Find where the given text appears and provide that cell's center as [x, y] coordinate. 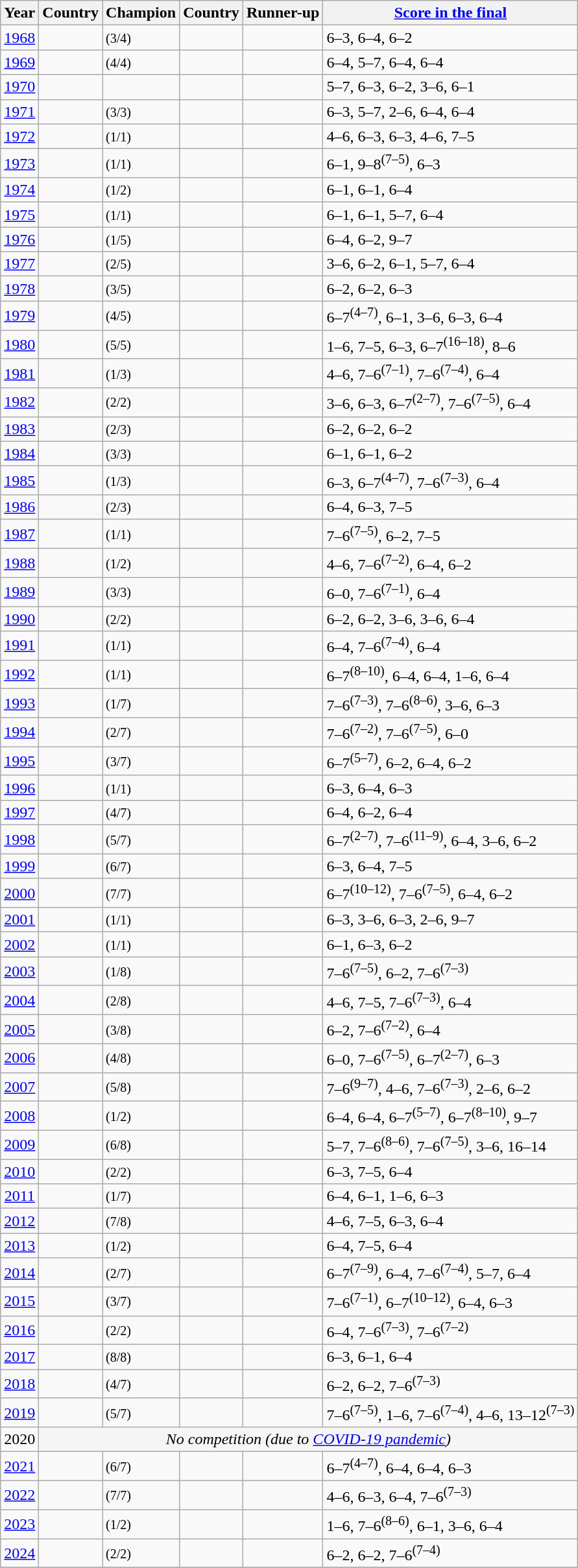
(3/8) [141, 1029]
3–6, 6–2, 6–1, 5–7, 6–4 [450, 264]
1981 [19, 374]
1–6, 7–6(8–6), 6–1, 3–6, 6–4 [450, 1525]
1994 [19, 732]
2017 [19, 1357]
1973 [19, 163]
1968 [19, 38]
2005 [19, 1029]
7–6(7–5), 1–6, 7–6(7–4), 4–6, 13–12(7–3) [450, 1413]
(7/8) [141, 1221]
6–7(7–9), 6–4, 7–6(7–4), 5–7, 6–4 [450, 1273]
(3/5) [141, 289]
2019 [19, 1413]
2020 [19, 1440]
(4/8) [141, 1059]
6–3, 6–1, 6–4 [450, 1357]
2004 [19, 1000]
1992 [19, 675]
6–7(4–7), 6–1, 3–6, 6–3, 6–4 [450, 315]
1978 [19, 289]
6–1, 6–3, 6–2 [450, 945]
1975 [19, 215]
7–6(7–2), 7–6(7–5), 6–0 [450, 732]
1986 [19, 507]
6–2, 6–2, 3–6, 3–6, 6–4 [450, 619]
7–6(7–5), 6–2, 7–5 [450, 535]
No competition (due to COVID-19 pandemic) [309, 1440]
6–3, 5–7, 2–6, 6–4, 6–4 [450, 112]
2010 [19, 1172]
1972 [19, 136]
6–4, 6–3, 7–5 [450, 507]
Year [19, 13]
1980 [19, 345]
(2/8) [141, 1000]
6–4, 5–7, 6–4, 6–4 [450, 62]
1987 [19, 535]
1988 [19, 563]
1991 [19, 646]
6–2, 6–2, 6–2 [450, 429]
(4/4) [141, 62]
4–6, 7–6(7–1), 7–6(7–4), 6–4 [450, 374]
1–6, 7–5, 6–3, 6–7(16–18), 8–6 [450, 345]
Score in the final [450, 13]
1989 [19, 592]
1996 [19, 788]
6–2, 6–2, 7–6(7–3) [450, 1384]
1982 [19, 402]
Champion [141, 13]
6–4, 7–6(7–4), 6–4 [450, 646]
6–7(2–7), 7–6(11–9), 6–4, 3–6, 6–2 [450, 839]
6–4, 6–2, 9–7 [450, 239]
1999 [19, 866]
1977 [19, 264]
6–3, 6–7(4–7), 7–6(7–3), 6–4 [450, 480]
1984 [19, 453]
2002 [19, 945]
6–0, 7–6(7–1), 6–4 [450, 592]
5–7, 6–3, 6–2, 3–6, 6–1 [450, 87]
6–1, 6–1, 5–7, 6–4 [450, 215]
6–7(4–7), 6–4, 6–4, 6–3 [450, 1466]
6–4, 6–2, 6–4 [450, 813]
7–6(7–5), 6–2, 7–6(7–3) [450, 972]
2007 [19, 1087]
2006 [19, 1059]
(8/8) [141, 1357]
6–3, 6–4, 7–5 [450, 866]
4–6, 7–5, 7–6(7–3), 6–4 [450, 1000]
1969 [19, 62]
2014 [19, 1273]
6–4, 6–4, 6–7(5–7), 6–7(8–10), 9–7 [450, 1116]
Runner-up [283, 13]
4–6, 7–5, 6–3, 6–4 [450, 1221]
7–6(9–7), 4–6, 7–6(7–3), 2–6, 6–2 [450, 1087]
2012 [19, 1221]
6–3, 3–6, 6–3, 2–6, 9–7 [450, 920]
(5/8) [141, 1087]
7–6(7–1), 6–7(10–12), 6–4, 6–3 [450, 1301]
2013 [19, 1246]
7–6(7–3), 7–6(8–6), 3–6, 6–3 [450, 703]
1979 [19, 315]
(2/5) [141, 264]
1993 [19, 703]
2018 [19, 1384]
6–4, 6–1, 1–6, 6–3 [450, 1196]
2015 [19, 1301]
2023 [19, 1525]
6–2, 6–2, 7–6(7–4) [450, 1553]
1971 [19, 112]
1976 [19, 239]
(1/8) [141, 972]
6–4, 7–5, 6–4 [450, 1246]
3–6, 6–3, 6–7(2–7), 7–6(7–5), 6–4 [450, 402]
(4/5) [141, 315]
2016 [19, 1330]
(6/8) [141, 1144]
6–1, 6–1, 6–4 [450, 190]
6–1, 6–1, 6–2 [450, 453]
1983 [19, 429]
1985 [19, 480]
5–7, 7–6(8–6), 7–6(7–5), 3–6, 16–14 [450, 1144]
6–7(10–12), 7–6(7–5), 6–4, 6–2 [450, 893]
6–2, 7–6(7–2), 6–4 [450, 1029]
1970 [19, 87]
2011 [19, 1196]
6–3, 7–5, 6–4 [450, 1172]
2001 [19, 920]
1997 [19, 813]
4–6, 7–6(7–2), 6–4, 6–2 [450, 563]
1998 [19, 839]
6–7(8–10), 6–4, 6–4, 1–6, 6–4 [450, 675]
(1/5) [141, 239]
(5/5) [141, 345]
2024 [19, 1553]
6–1, 9–8(7–5), 6–3 [450, 163]
2021 [19, 1466]
2008 [19, 1116]
2003 [19, 972]
2022 [19, 1495]
1995 [19, 762]
4–6, 6–3, 6–4, 7–6(7–3) [450, 1495]
1974 [19, 190]
6–7(5–7), 6–2, 6–4, 6–2 [450, 762]
2000 [19, 893]
4–6, 6–3, 6–3, 4–6, 7–5 [450, 136]
(3/4) [141, 38]
6–2, 6–2, 6–3 [450, 289]
2009 [19, 1144]
6–3, 6–4, 6–3 [450, 788]
6–0, 7–6(7–5), 6–7(2–7), 6–3 [450, 1059]
6–3, 6–4, 6–2 [450, 38]
6–4, 7–6(7–3), 7–6(7–2) [450, 1330]
1990 [19, 619]
